Scan for the cell matching the given text and deliver its [x, y] coordinate at center. 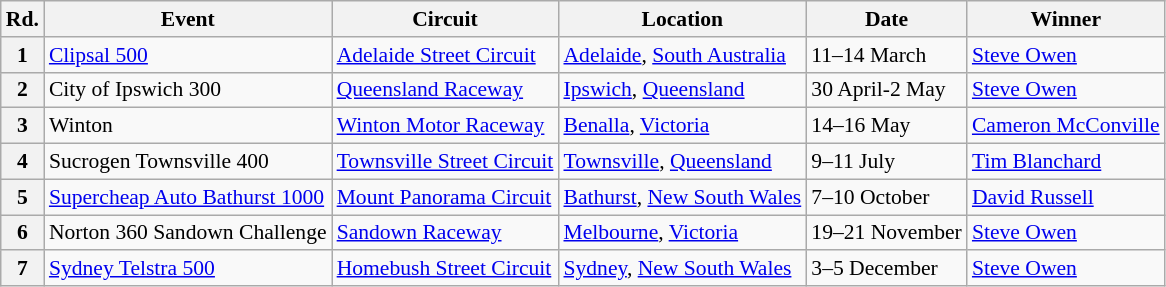
2 [22, 90]
1 [22, 55]
David Russell [1066, 197]
11–14 March [886, 55]
Winton Motor Raceway [446, 126]
Circuit [446, 19]
Sandown Raceway [446, 233]
Location [682, 19]
7 [22, 269]
6 [22, 233]
3–5 December [886, 269]
Sucrogen Townsville 400 [188, 162]
Bathurst, New South Wales [682, 197]
Sydney Telstra 500 [188, 269]
Benalla, Victoria [682, 126]
Rd. [22, 19]
5 [22, 197]
Homebush Street Circuit [446, 269]
Tim Blanchard [1066, 162]
9–11 July [886, 162]
Melbourne, Victoria [682, 233]
Adelaide Street Circuit [446, 55]
7–10 October [886, 197]
City of Ipswich 300 [188, 90]
Mount Panorama Circuit [446, 197]
Townsville Street Circuit [446, 162]
Event [188, 19]
Cameron McConville [1066, 126]
Date [886, 19]
Winner [1066, 19]
Clipsal 500 [188, 55]
4 [22, 162]
14–16 May [886, 126]
Supercheap Auto Bathurst 1000 [188, 197]
Queensland Raceway [446, 90]
Townsville, Queensland [682, 162]
Norton 360 Sandown Challenge [188, 233]
Ipswich, Queensland [682, 90]
19–21 November [886, 233]
Winton [188, 126]
30 April-2 May [886, 90]
3 [22, 126]
Adelaide, South Australia [682, 55]
Sydney, New South Wales [682, 269]
